Extract the [X, Y] coordinate from the center of the cell holding the provided text.  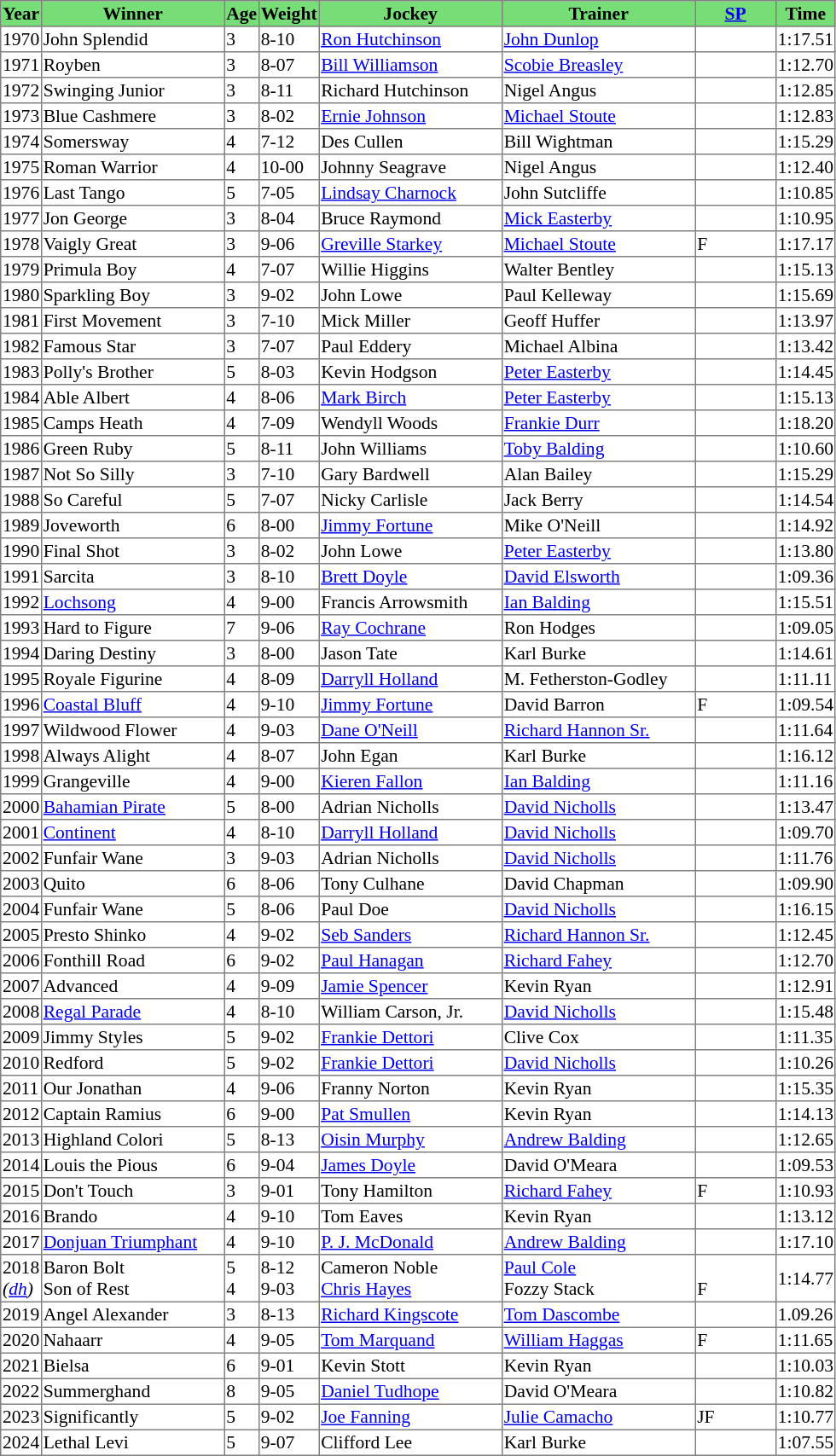
1997 [21, 730]
Tom Eaves [410, 1216]
1:10.77 [805, 1417]
Baron BoltSon of Rest [132, 1279]
Nicky Carlisle [410, 500]
Richard Kingscote [410, 1314]
Tom Marquand [410, 1340]
1:16.12 [805, 756]
10-00 [288, 167]
Royale Figurine [132, 679]
1983 [21, 372]
John Williams [410, 449]
2005 [21, 935]
1:14.54 [805, 500]
2002 [21, 858]
Time [805, 14]
1:13.47 [805, 807]
Joe Fanning [410, 1417]
1987 [21, 474]
Jack Berry [598, 500]
Famous Star [132, 346]
2022 [21, 1391]
2008 [21, 1012]
Dane O'Neill [410, 730]
Jimmy Styles [132, 1037]
John Dunlop [598, 39]
2013 [21, 1140]
1:09.90 [805, 884]
Clifford Lee [410, 1442]
Paul Kelleway [598, 295]
Our Jonathan [132, 1088]
Winner [132, 14]
1:11.11 [805, 679]
1:12.91 [805, 986]
Highland Colori [132, 1140]
1:13.12 [805, 1216]
Greville Starkey [410, 244]
1986 [21, 449]
Captain Ramius [132, 1114]
2015 [21, 1191]
Ron Hutchinson [410, 39]
1974 [21, 142]
Mick Easterby [598, 218]
Jockey [410, 14]
1:10.93 [805, 1191]
John Sutcliffe [598, 193]
8-03 [288, 372]
9-04 [288, 1165]
1:14.13 [805, 1114]
1:10.95 [805, 218]
Bahamian Pirate [132, 807]
Clive Cox [598, 1037]
1979 [21, 270]
1:10.03 [805, 1366]
1:17.51 [805, 39]
Advanced [132, 986]
Polly's Brother [132, 372]
1:15.35 [805, 1088]
1:11.64 [805, 730]
Age [241, 14]
7-09 [288, 423]
Green Ruby [132, 449]
1:13.80 [805, 551]
1972 [21, 90]
2004 [21, 909]
1:09.54 [805, 705]
David Elsworth [598, 577]
Angel Alexander [132, 1314]
2019 [21, 1314]
Final Shot [132, 551]
William Carson, Jr. [410, 1012]
Seb Sanders [410, 935]
Tom Dascombe [598, 1314]
Bill Williamson [410, 65]
Redford [132, 1063]
9-09 [288, 986]
Paul Doe [410, 909]
1976 [21, 193]
2010 [21, 1063]
Presto Shinko [132, 935]
SP [735, 14]
1992 [21, 602]
1971 [21, 65]
1985 [21, 423]
Frankie Durr [598, 423]
Swinging Junior [132, 90]
James Doyle [410, 1165]
1:12.85 [805, 90]
1991 [21, 577]
Significantly [132, 1417]
Tony Culhane [410, 884]
1996 [21, 705]
1:15.51 [805, 602]
Hard to Figure [132, 628]
1995 [21, 679]
Sarcita [132, 577]
2011 [21, 1088]
Wendyll Woods [410, 423]
Don't Touch [132, 1191]
1975 [21, 167]
Geoff Huffer [598, 321]
1:12.45 [805, 935]
1978 [21, 244]
2016 [21, 1216]
1998 [21, 756]
Roman Warrior [132, 167]
John Egan [410, 756]
Walter Bentley [598, 270]
2018(dh) [21, 1279]
Des Cullen [410, 142]
7-12 [288, 142]
54 [241, 1279]
Scobie Breasley [598, 65]
2021 [21, 1366]
David Barron [598, 705]
Camps Heath [132, 423]
Paul Hanagan [410, 960]
Julie Camacho [598, 1417]
Paul ColeFozzy Stack [598, 1279]
Blue Cashmere [132, 116]
Kevin Hodgson [410, 372]
1:11.35 [805, 1037]
Gary Bardwell [410, 474]
2020 [21, 1340]
2017 [21, 1242]
1988 [21, 500]
Bielsa [132, 1366]
1982 [21, 346]
Louis the Pious [132, 1165]
1:17.10 [805, 1242]
2006 [21, 960]
1.09.26 [805, 1314]
Year [21, 14]
1:13.42 [805, 346]
Fonthill Road [132, 960]
Alan Bailey [598, 474]
Continent [132, 832]
1989 [21, 525]
1:09.70 [805, 832]
Paul Eddery [410, 346]
1:09.05 [805, 628]
Jamie Spencer [410, 986]
2014 [21, 1165]
Weight [288, 14]
1:07.55 [805, 1442]
Somersway [132, 142]
Michael Albina [598, 346]
Kevin Stott [410, 1366]
1:13.97 [805, 321]
1981 [21, 321]
Toby Balding [598, 449]
1994 [21, 653]
Grangeville [132, 781]
1:10.60 [805, 449]
2024 [21, 1442]
Trainer [598, 14]
8 [241, 1391]
9-07 [288, 1442]
1977 [21, 218]
Vaigly Great [132, 244]
Richard Hutchinson [410, 90]
Not So Silly [132, 474]
Jason Tate [410, 653]
1:09.53 [805, 1165]
Francis Arrowsmith [410, 602]
Mark Birch [410, 397]
1:11.65 [805, 1340]
8-04 [288, 218]
1:12.65 [805, 1140]
William Haggas [598, 1340]
1:14.45 [805, 372]
Mike O'Neill [598, 525]
Royben [132, 65]
Lindsay Charnock [410, 193]
Johnny Seagrave [410, 167]
Ron Hodges [598, 628]
Ray Cochrane [410, 628]
1:15.48 [805, 1012]
Donjuan Triumphant [132, 1242]
Wildwood Flower [132, 730]
2007 [21, 986]
1:15.69 [805, 295]
1:12.83 [805, 116]
1:17.17 [805, 244]
1:14.92 [805, 525]
2023 [21, 1417]
Lethal Levi [132, 1442]
2001 [21, 832]
Mick Miller [410, 321]
Summerghand [132, 1391]
1:10.85 [805, 193]
Willie Higgins [410, 270]
First Movement [132, 321]
1:14.61 [805, 653]
8-09 [288, 679]
Regal Parade [132, 1012]
1990 [21, 551]
8-129-03 [288, 1279]
Pat Smullen [410, 1114]
Jon George [132, 218]
JF [735, 1417]
1:11.76 [805, 858]
1970 [21, 39]
Daring Destiny [132, 653]
Coastal Bluff [132, 705]
1:10.26 [805, 1063]
Daniel Tudhope [410, 1391]
1:11.16 [805, 781]
7-05 [288, 193]
Able Albert [132, 397]
David Chapman [598, 884]
Always Alight [132, 756]
1984 [21, 397]
Brando [132, 1216]
Bill Wightman [598, 142]
1:09.36 [805, 577]
1:14.77 [805, 1279]
Ernie Johnson [410, 116]
Tony Hamilton [410, 1191]
1:10.82 [805, 1391]
Quito [132, 884]
Franny Norton [410, 1088]
2012 [21, 1114]
Last Tango [132, 193]
Kieren Fallon [410, 781]
So Careful [132, 500]
Brett Doyle [410, 577]
Sparkling Boy [132, 295]
Joveworth [132, 525]
Cameron NobleChris Hayes [410, 1279]
1999 [21, 781]
John Splendid [132, 39]
1973 [21, 116]
1993 [21, 628]
2000 [21, 807]
Primula Boy [132, 270]
Nahaarr [132, 1340]
M. Fetherston-Godley [598, 679]
Oisin Murphy [410, 1140]
1:12.40 [805, 167]
1:16.15 [805, 909]
1980 [21, 295]
Bruce Raymond [410, 218]
2003 [21, 884]
P. J. McDonald [410, 1242]
2009 [21, 1037]
Lochsong [132, 602]
1:18.20 [805, 423]
7 [241, 628]
